Scan for the cell matching the given text and deliver its [X, Y] coordinate at center. 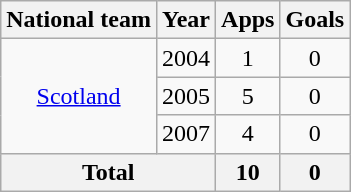
4 [248, 134]
2004 [186, 58]
Goals [315, 20]
2007 [186, 134]
Apps [248, 20]
National team [79, 20]
5 [248, 96]
1 [248, 58]
Year [186, 20]
Scotland [79, 96]
Total [108, 172]
10 [248, 172]
2005 [186, 96]
